Scan for the cell matching the given text and deliver its [X, Y] coordinate at center. 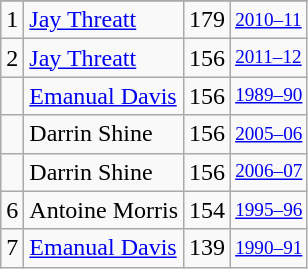
139 [208, 248]
179 [208, 20]
2010–11 [269, 20]
2005–06 [269, 134]
1990–91 [269, 248]
2006–07 [269, 172]
2 [12, 58]
Antoine Morris [104, 210]
1989–90 [269, 96]
1 [12, 20]
154 [208, 210]
7 [12, 248]
2011–12 [269, 58]
6 [12, 210]
1995–96 [269, 210]
